Return the [X, Y] coordinate for the center point of the cell that contains the specified text.  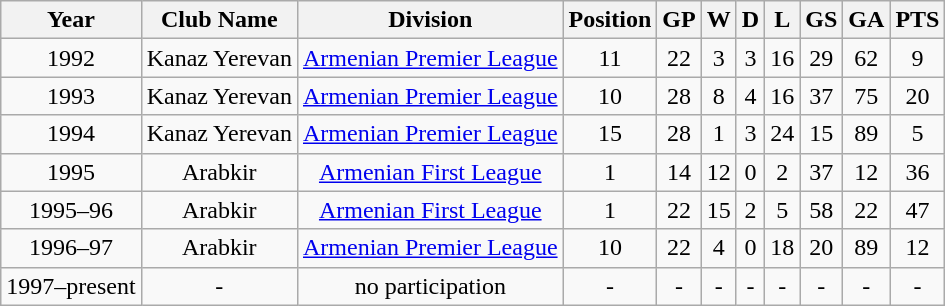
L [782, 20]
W [718, 20]
PTS [918, 20]
11 [610, 58]
14 [679, 172]
1992 [71, 58]
36 [918, 172]
75 [866, 96]
47 [918, 210]
Club Name [219, 20]
1993 [71, 96]
Year [71, 20]
24 [782, 134]
1995 [71, 172]
GS [822, 20]
Division [430, 20]
58 [822, 210]
29 [822, 58]
18 [782, 248]
9 [918, 58]
Position [610, 20]
1994 [71, 134]
1996–97 [71, 248]
D [750, 20]
8 [718, 96]
no participation [430, 286]
GP [679, 20]
1995–96 [71, 210]
1997–present [71, 286]
GA [866, 20]
62 [866, 58]
